Extract the (x, y) coordinate from the center of the cell holding the provided text.  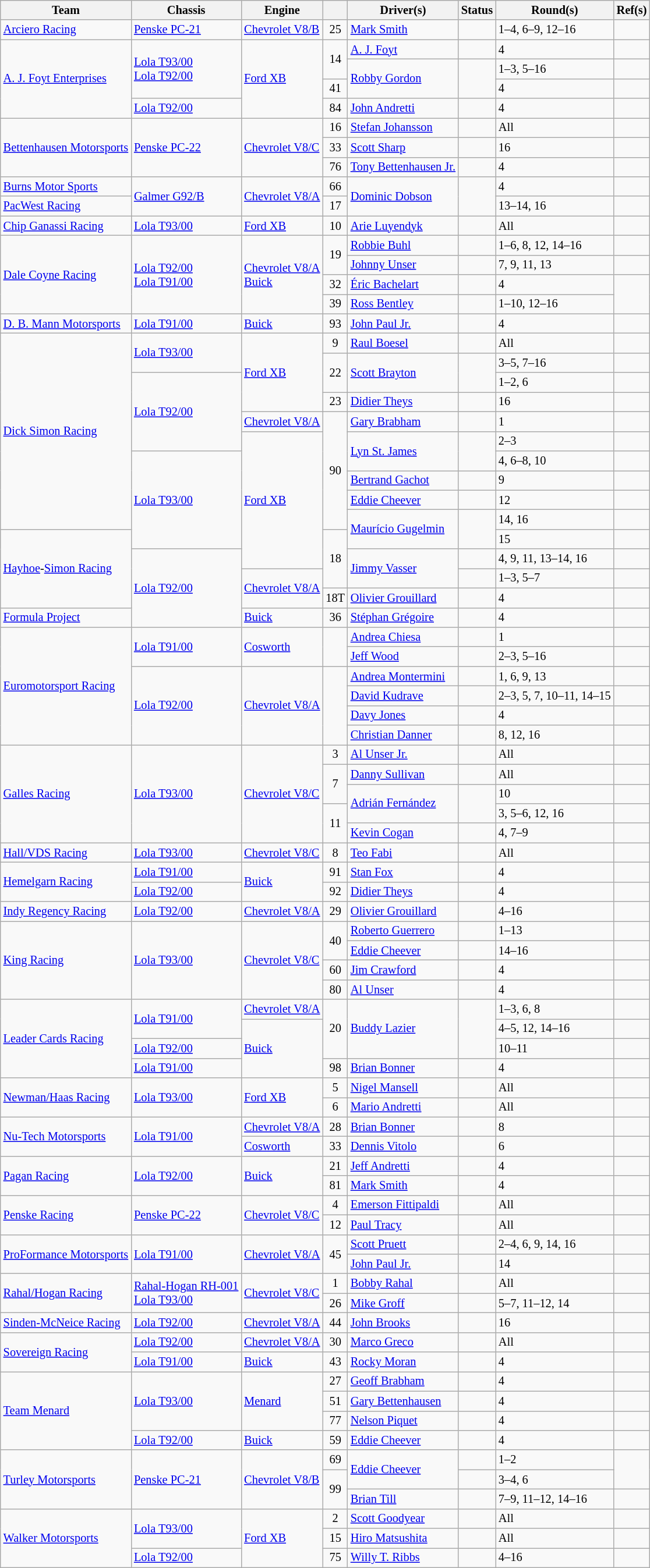
18T (335, 598)
A. J. Foyt (403, 49)
77 (335, 1421)
Leader Cards Racing (66, 1038)
Andrea Chiesa (403, 637)
25 (335, 30)
7–9, 11–12, 14–16 (554, 1499)
14–16 (554, 950)
2–3, 5–16 (554, 657)
Ref(s) (632, 10)
98 (335, 1068)
19 (335, 255)
1–3, 5–16 (554, 69)
1–2, 6 (554, 382)
1–2 (554, 1460)
Robby Gordon (403, 78)
59 (335, 1440)
Scott Goodyear (403, 1519)
Gary Bettenhausen (403, 1401)
Kevin Cogan (403, 833)
Roberto Guerrero (403, 931)
Mike Groff (403, 1303)
4, 9, 11, 13–14, 16 (554, 559)
36 (335, 618)
92 (335, 892)
Pagan Racing (66, 1176)
Stefan Johansson (403, 127)
Buddy Lazier (403, 1029)
Tony Bettenhausen Jr. (403, 167)
Sinden-McNeice Racing (66, 1322)
Lyn St. James (403, 450)
75 (335, 1558)
Dale Coyne Racing (66, 275)
Galmer G92/B (186, 196)
Burns Motor Sports (66, 186)
Walker Motorsports (66, 1538)
39 (335, 304)
Team (66, 10)
51 (335, 1401)
Hall/VDS Racing (66, 853)
13–14, 16 (554, 206)
20 (335, 1029)
43 (335, 1362)
4, 7–9 (554, 833)
Nu-Tech Motorsports (66, 1136)
Formula Project (66, 618)
Ross Bentley (403, 304)
Dick Simon Racing (66, 431)
8, 12, 16 (554, 735)
John Andretti (403, 108)
Adrián Fernández (403, 803)
Chevrolet V8/ABuick (282, 275)
Stan Fox (403, 872)
44 (335, 1322)
7 (335, 783)
29 (335, 911)
76 (335, 167)
Jim Crawford (403, 970)
Marco Greco (403, 1342)
60 (335, 970)
Nigel Mansell (403, 1087)
Danny Sullivan (403, 774)
Chip Ganassi Racing (66, 226)
22 (335, 373)
3, 5–6, 12, 16 (554, 813)
Bobby Rahal (403, 1283)
Round(s) (554, 10)
81 (335, 1186)
3–5, 7–16 (554, 363)
45 (335, 1254)
21 (335, 1166)
Arciero Racing (66, 30)
Al Unser (403, 989)
Arie Luyendyk (403, 226)
Raul Boesel (403, 343)
Hayhoe-Simon Racing (66, 568)
Team Menard (66, 1411)
Status (477, 10)
23 (335, 402)
32 (335, 285)
Maurício Gugelmin (403, 528)
Rahal/Hogan Racing (66, 1293)
90 (335, 470)
2 (335, 1519)
27 (335, 1381)
30 (335, 1342)
69 (335, 1460)
2–3 (554, 441)
Mario Andretti (403, 1107)
Christian Danner (403, 735)
28 (335, 1127)
Rocky Moran (403, 1362)
Driver(s) (403, 10)
Lola T93/00Lola T92/00 (186, 69)
Jeff Wood (403, 657)
Nelson Piquet (403, 1421)
Dominic Dobson (403, 196)
11 (335, 823)
80 (335, 989)
Hemelgarn Racing (66, 881)
Geoff Brabham (403, 1381)
ProFormance Motorsports (66, 1254)
Bettenhausen Motorsports (66, 147)
10–11 (554, 1048)
Willy T. Ribbs (403, 1558)
Gary Brabham (403, 421)
4, 6–8, 10 (554, 460)
5–7, 11–12, 14 (554, 1303)
D. B. Mann Motorsports (66, 324)
King Racing (66, 960)
Scott Sharp (403, 147)
Davy Jones (403, 715)
Éric Bachelart (403, 285)
PacWest Racing (66, 206)
1–4, 6–9, 12–16 (554, 30)
Scott Pruett (403, 1244)
66 (335, 186)
2–3, 5, 7, 10–11, 14–15 (554, 696)
91 (335, 872)
84 (335, 108)
17 (335, 206)
99 (335, 1489)
Stéphan Grégoire (403, 618)
Dennis Vitolo (403, 1146)
Newman/Haas Racing (66, 1097)
1–6, 8, 12, 14–16 (554, 245)
1, 6, 9, 13 (554, 676)
Robbie Buhl (403, 245)
Sovereign Racing (66, 1351)
Chassis (186, 10)
2–4, 6, 9, 14, 16 (554, 1244)
Rahal-Hogan RH-001Lola T93/00 (186, 1293)
David Kudrave (403, 696)
Scott Brayton (403, 373)
1–13 (554, 931)
1–3, 5–7 (554, 578)
5 (335, 1087)
1–10, 12–16 (554, 304)
Paul Tracy (403, 1225)
93 (335, 324)
Lola T92/00Lola T91/00 (186, 275)
Johnny Unser (403, 265)
Teo Fabi (403, 853)
Menard (282, 1400)
Al Unser Jr. (403, 754)
Brian Till (403, 1499)
Turley Motorsports (66, 1480)
Jimmy Vasser (403, 568)
1–3, 6, 8 (554, 1009)
Engine (282, 10)
John Brooks (403, 1322)
26 (335, 1303)
Bertrand Gachot (403, 480)
A. J. Foyt Enterprises (66, 79)
18 (335, 559)
Andrea Montermini (403, 676)
7, 9, 11, 13 (554, 265)
Emerson Fittipaldi (403, 1205)
3–4, 6 (554, 1480)
3 (335, 754)
4–5, 12, 14–16 (554, 1028)
Hiro Matsushita (403, 1538)
14, 16 (554, 519)
Jeff Andretti (403, 1166)
Euromotorsport Racing (66, 686)
Galles Racing (66, 793)
Penske Racing (66, 1214)
41 (335, 88)
40 (335, 941)
Indy Regency Racing (66, 911)
